Locate the cell with the specified text and output its [X, Y] center coordinate. 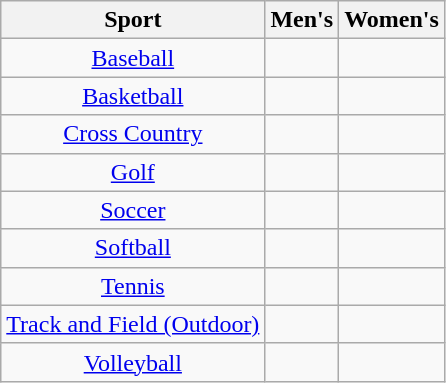
Golf [133, 172]
Track and Field (Outdoor) [133, 324]
Cross Country [133, 134]
Women's [392, 20]
Softball [133, 248]
Basketball [133, 96]
Sport [133, 20]
Tennis [133, 286]
Men's [302, 20]
Soccer [133, 210]
Baseball [133, 58]
Volleyball [133, 362]
